Determine the (X, Y) coordinate at the center of the cell enclosing the given text.  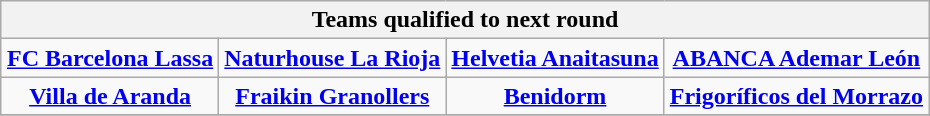
Teams qualified to next round (464, 20)
Villa de Aranda (110, 96)
ABANCA Ademar León (796, 58)
Fraikin Granollers (332, 96)
FC Barcelona Lassa (110, 58)
Frigoríficos del Morrazo (796, 96)
Naturhouse La Rioja (332, 58)
Helvetia Anaitasuna (555, 58)
Benidorm (555, 96)
